From the cell containing the given text, extract its center point as [X, Y] coordinate. 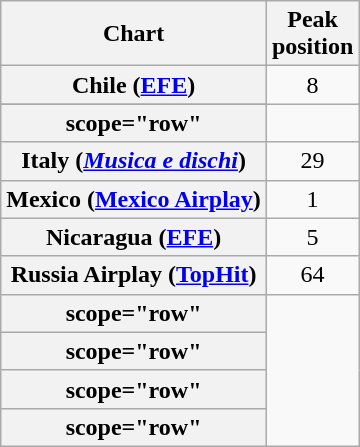
Peakposition [312, 34]
Nicaragua (EFE) [134, 237]
Mexico (Mexico Airplay) [134, 199]
64 [312, 275]
Italy (Musica e dischi) [134, 161]
8 [312, 85]
29 [312, 161]
1 [312, 199]
Chile (EFE) [134, 85]
Russia Airplay (TopHit) [134, 275]
5 [312, 237]
Chart [134, 34]
